Return the [X, Y] coordinate for the center point of the cell that contains the specified text.  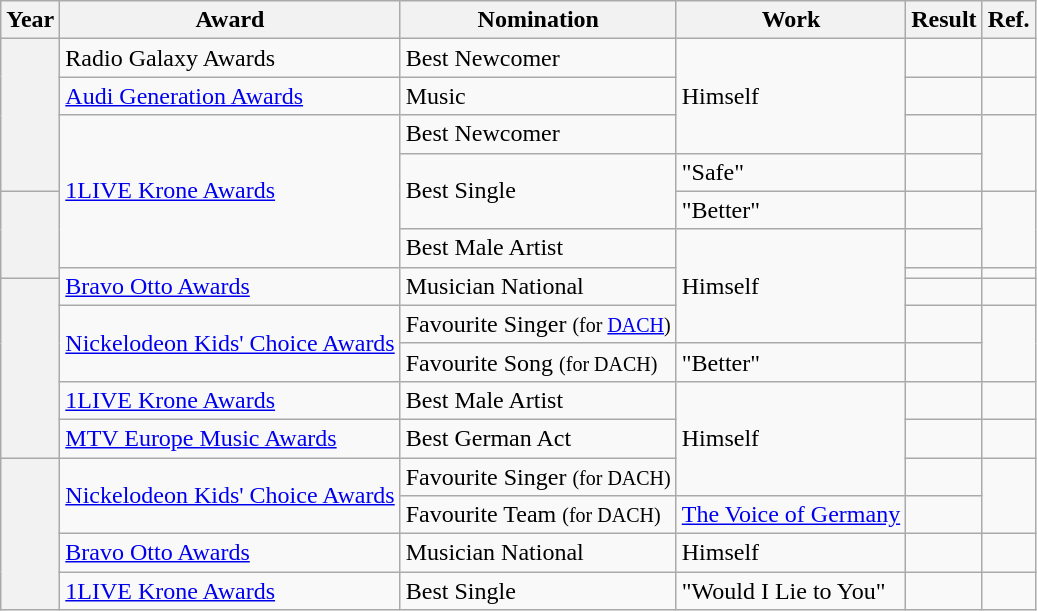
"Would I Lie to You" [790, 591]
The Voice of Germany [790, 515]
Year [30, 20]
Award [230, 20]
Best German Act [538, 438]
Music [538, 96]
Audi Generation Awards [230, 96]
Favourite Team (for DACH) [538, 515]
MTV Europe Music Awards [230, 438]
Favourite Song (for DACH) [538, 362]
Nomination [538, 20]
Radio Galaxy Awards [230, 58]
Result [944, 20]
Work [790, 20]
Ref. [1008, 20]
"Safe" [790, 172]
